Output the [X, Y] coordinate of the center of the cell containing the given text.  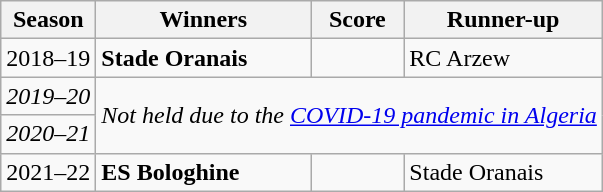
2021–22 [48, 172]
ES Bologhine [204, 172]
Runner-up [504, 20]
Score [358, 20]
2018–19 [48, 58]
2020–21 [48, 134]
Season [48, 20]
RC Arzew [504, 58]
2019–20 [48, 96]
Not held due to the COVID-19 pandemic in Algeria [350, 115]
Winners [204, 20]
